Extract the [x, y] coordinate from the center of the cell holding the provided text.  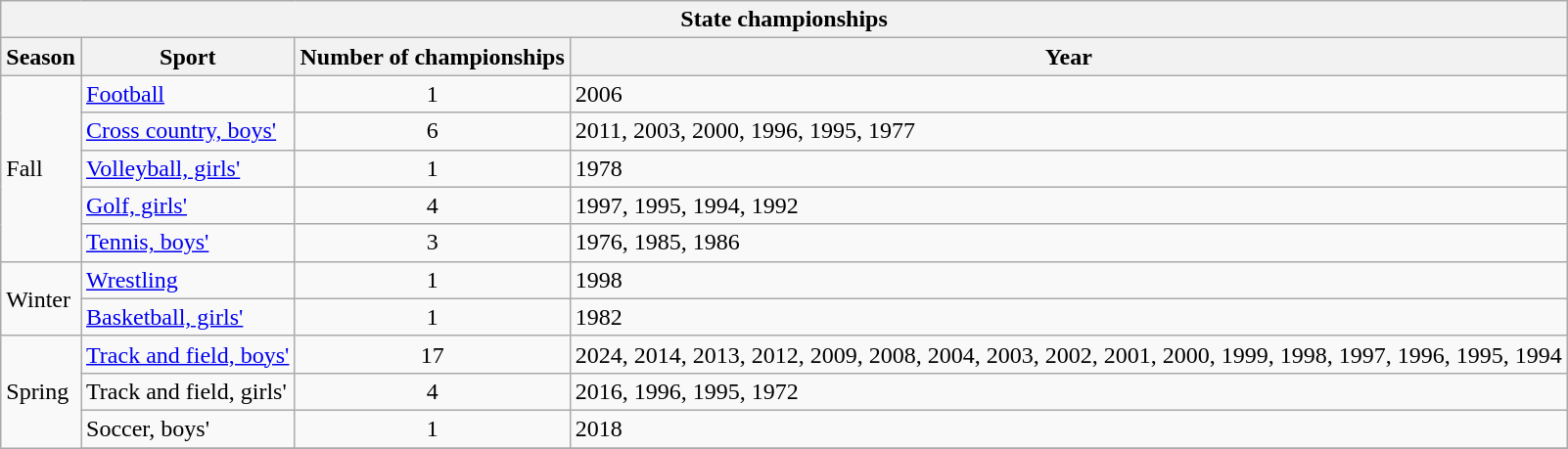
Spring [41, 391]
2006 [1069, 94]
Track and field, boys' [187, 354]
Soccer, boys' [187, 428]
Track and field, girls' [187, 391]
Basketball, girls' [187, 317]
Football [187, 94]
Number of championships [433, 57]
1982 [1069, 317]
Cross country, boys' [187, 131]
6 [433, 131]
Volleyball, girls' [187, 168]
Year [1069, 57]
Wrestling [187, 280]
2018 [1069, 428]
1997, 1995, 1994, 1992 [1069, 205]
3 [433, 243]
1976, 1985, 1986 [1069, 243]
2011, 2003, 2000, 1996, 1995, 1977 [1069, 131]
Season [41, 57]
Tennis, boys' [187, 243]
1998 [1069, 280]
Sport [187, 57]
1978 [1069, 168]
Winter [41, 298]
State championships [785, 20]
2024, 2014, 2013, 2012, 2009, 2008, 2004, 2003, 2002, 2001, 2000, 1999, 1998, 1997, 1996, 1995, 1994 [1069, 354]
Golf, girls' [187, 205]
2016, 1996, 1995, 1972 [1069, 391]
17 [433, 354]
Fall [41, 168]
